Detect which cell encompasses the target text, then output its (X, Y) center coordinate. 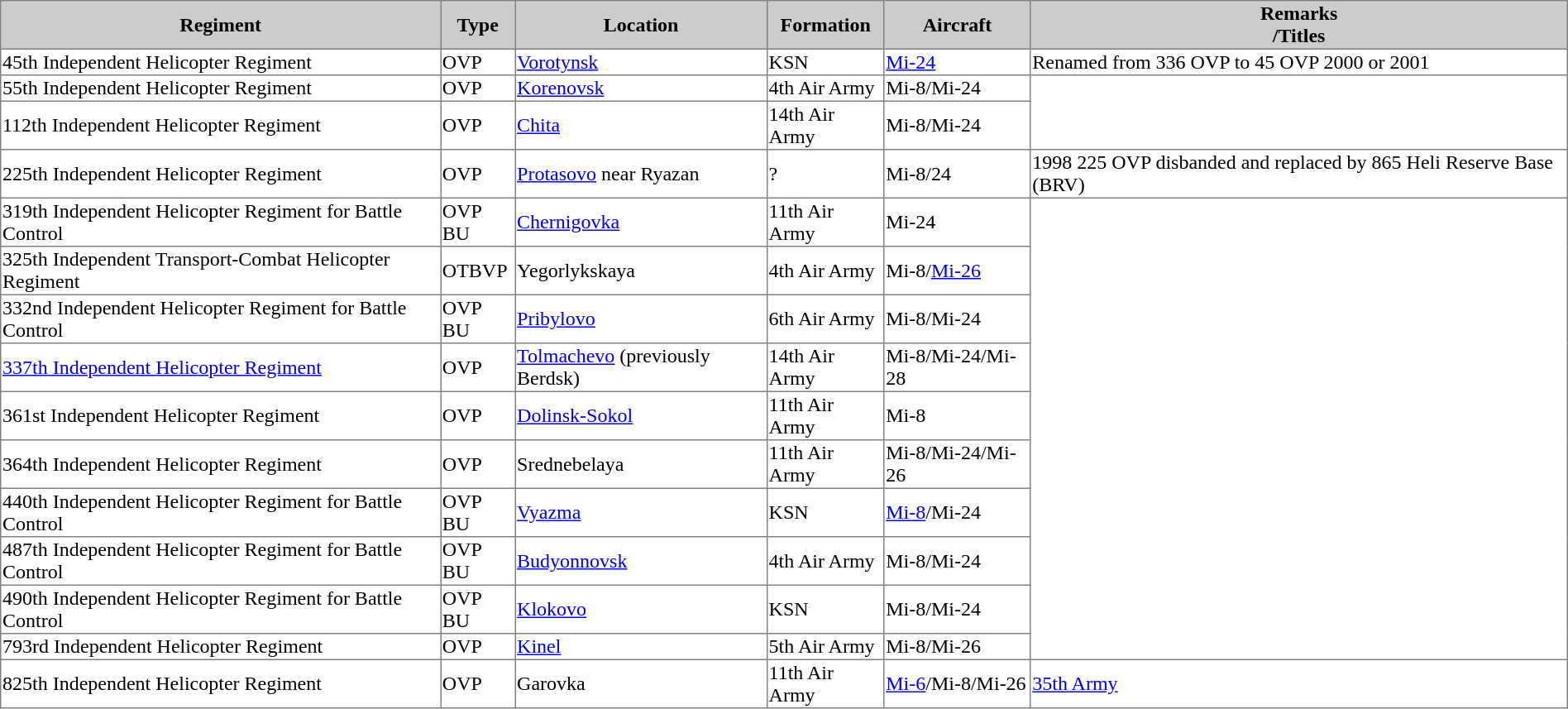
Location (641, 25)
Chita (641, 125)
Regiment (221, 25)
112th Independent Helicopter Regiment (221, 125)
Srednebelaya (641, 464)
Mi-8/24 (958, 174)
490th Independent Helicopter Regiment for Battle Control (221, 609)
Vyazma (641, 512)
Budyonnovsk (641, 561)
Tolmachevo (previously Berdsk) (641, 367)
332nd Independent Helicopter Regiment for Battle Control (221, 319)
35th Army (1298, 683)
225th Independent Helicopter Regiment (221, 174)
Renamed from 336 OVP to 45 OVP 2000 or 2001 (1298, 62)
6th Air Army (825, 319)
Yegorlykskaya (641, 271)
337th Independent Helicopter Regiment (221, 367)
Mi-8 (958, 415)
440th Independent Helicopter Regiment for Battle Control (221, 512)
487th Independent Helicopter Regiment for Battle Control (221, 561)
364th Independent Helicopter Regiment (221, 464)
Aircraft (958, 25)
OTBVP (478, 271)
793rd Independent Helicopter Regiment (221, 647)
Garovka (641, 683)
319th Independent Helicopter Regiment for Battle Control (221, 222)
Vorotynsk (641, 62)
Formation (825, 25)
Chernigovka (641, 222)
Pribylovo (641, 319)
Kinel (641, 647)
Dolinsk-Sokol (641, 415)
361st Independent Helicopter Regiment (221, 415)
Mi-8/Mi-24/Mi-28 (958, 367)
Mi-6/Mi-8/Mi-26 (958, 683)
325th Independent Transport-Combat Helicopter Regiment (221, 271)
Mi-8/Mi-24/Mi-26 (958, 464)
Type (478, 25)
5th Air Army (825, 647)
45th Independent Helicopter Regiment (221, 62)
Protasovo near Ryazan (641, 174)
? (825, 174)
Klokovo (641, 609)
Korenovsk (641, 89)
Remarks/Titles (1298, 25)
1998 225 OVP disbanded and replaced by 865 Heli Reserve Base (BRV) (1298, 174)
825th Independent Helicopter Regiment (221, 683)
55th Independent Helicopter Regiment (221, 89)
